Identify which cell holds the provided text, then report its [X, Y] central coordinate. 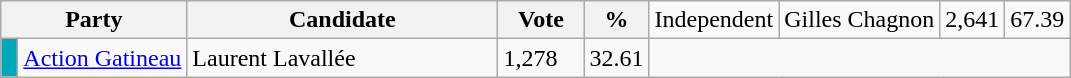
67.39 [1038, 20]
Independent [714, 20]
Candidate [342, 20]
32.61 [616, 58]
% [616, 20]
Vote [541, 20]
2,641 [972, 20]
Party [94, 20]
Laurent Lavallée [342, 58]
1,278 [541, 58]
Action Gatineau [102, 58]
Gilles Chagnon [860, 20]
